Locate the cell with the specified text and output its (X, Y) center coordinate. 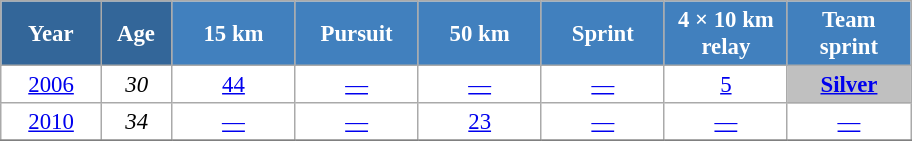
50 km (480, 34)
44 (234, 85)
2010 (52, 122)
Pursuit (356, 34)
34 (136, 122)
23 (480, 122)
4 × 10 km relay (726, 34)
5 (726, 85)
15 km (234, 34)
2006 (52, 85)
Silver (848, 85)
Team sprint (848, 34)
Age (136, 34)
30 (136, 85)
Sprint (602, 34)
Year (52, 34)
